Pinpoint the cell where the given text exists, returning its [x, y] midpoint coordinate. 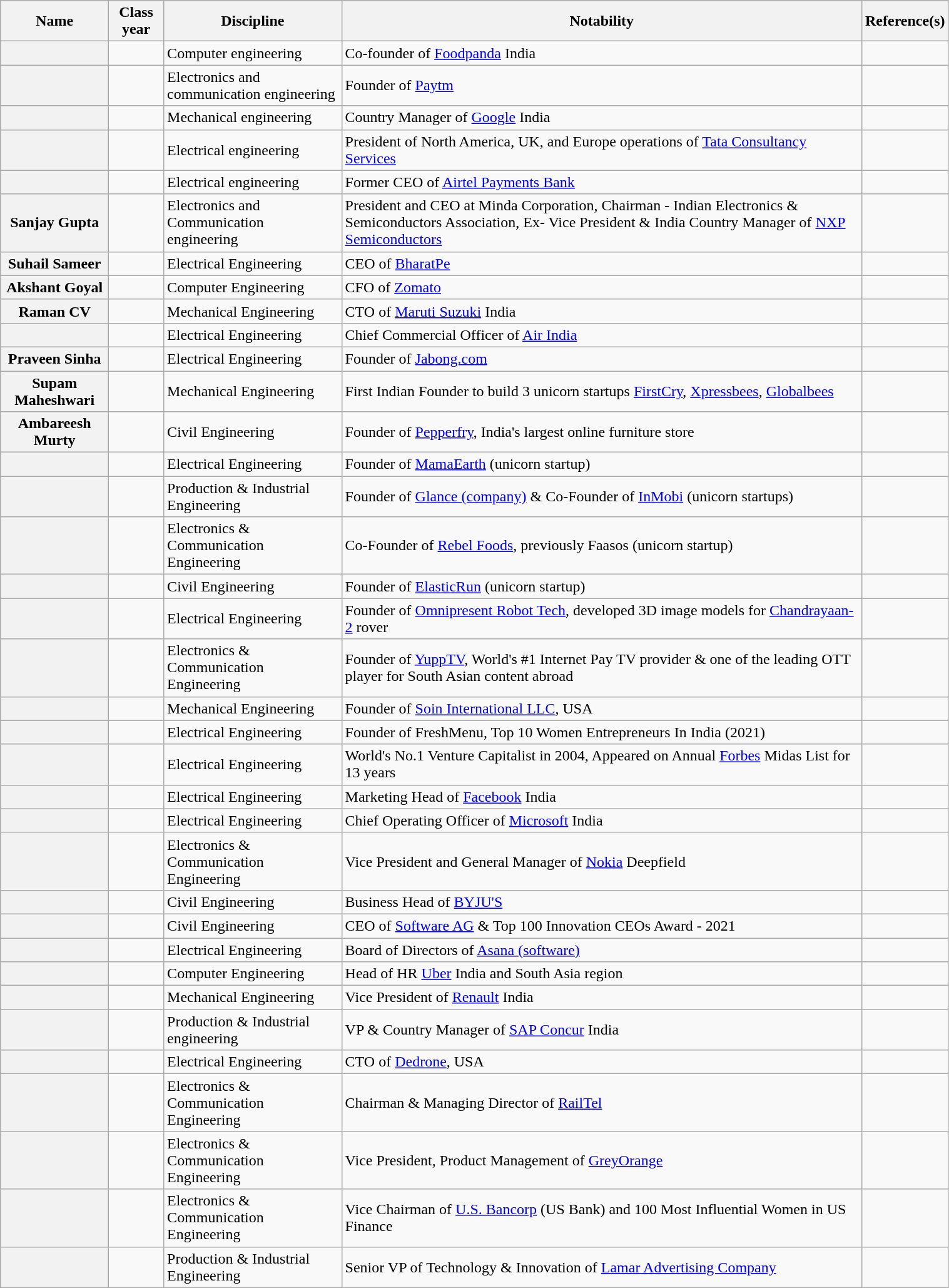
Supam Maheshwari [55, 391]
First Indian Founder to build 3 unicorn startups FirstCry, Xpressbees, Globalbees [602, 391]
Vice President of Renault India [602, 998]
Suhail Sameer [55, 263]
Founder of Omnipresent Robot Tech, developed 3D image models for Chandrayaan-2 rover [602, 618]
Business Head of BYJU'S [602, 902]
Co-Founder of Rebel Foods, previously Faasos (unicorn startup) [602, 546]
Head of HR Uber India and South Asia region [602, 974]
Sanjay Gupta [55, 223]
Chairman & Managing Director of RailTel [602, 1103]
Founder of YuppTV, World's #1 Internet Pay TV provider & one of the leading OTT player for South Asian content abroad [602, 668]
Mechanical engineering [253, 118]
Founder of Pepperfry, India's largest online furniture store [602, 432]
Chief Operating Officer of Microsoft India [602, 820]
Founder of ElasticRun (unicorn startup) [602, 586]
CTO of Maruti Suzuki India [602, 311]
Reference(s) [905, 21]
President of North America, UK, and Europe operations of Tata Consultancy Services [602, 150]
Vice Chairman of U.S. Bancorp (US Bank) and 100 Most Influential Women in US Finance [602, 1218]
Akshant Goyal [55, 287]
Country Manager of Google India [602, 118]
Marketing Head of Facebook India [602, 797]
Notability [602, 21]
Founder of Jabong.com [602, 359]
Chief Commercial Officer of Air India [602, 335]
VP & Country Manager of SAP Concur India [602, 1030]
Production & Industrial engineering [253, 1030]
Vice President and General Manager of Nokia Deepfield [602, 861]
Class year [136, 21]
Ambareesh Murty [55, 432]
Founder of FreshMenu, Top 10 Women Entrepreneurs In India (2021) [602, 732]
CEO of BharatPe [602, 263]
Board of Directors of Asana (software) [602, 949]
Senior VP of Technology & Innovation of Lamar Advertising Company [602, 1267]
World's No.1 Venture Capitalist in 2004, Appeared on Annual Forbes Midas List for 13 years [602, 765]
Former CEO of Airtel Payments Bank [602, 182]
Founder of Soin International LLC, USA [602, 708]
CFO of Zomato [602, 287]
Discipline [253, 21]
Founder of MamaEarth (unicorn startup) [602, 464]
Praveen Sinha [55, 359]
CTO of Dedrone, USA [602, 1062]
Co-founder of Foodpanda India [602, 53]
Founder of Glance (company) & Co-Founder of InMobi (unicorn startups) [602, 497]
Raman CV [55, 311]
Computer engineering [253, 53]
Vice President, Product Management of GreyOrange [602, 1160]
CEO of Software AG & Top 100 Innovation CEOs Award - 2021 [602, 926]
Electronics and Communication engineering [253, 223]
Name [55, 21]
Founder of Paytm [602, 85]
Electronics and communication engineering [253, 85]
